Provide the [X, Y] coordinate of the cell's center where the given text is located.  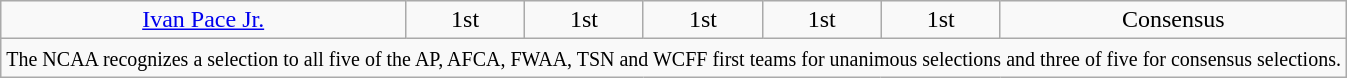
Ivan Pace Jr. [204, 20]
Consensus [1173, 20]
